For the text-containing cell, return its midpoint in (x, y) coordinate format. 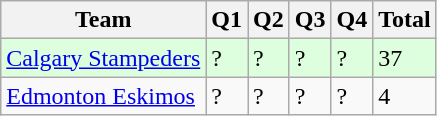
Q3 (310, 20)
Q4 (352, 20)
Q2 (269, 20)
Q1 (227, 20)
4 (405, 96)
Edmonton Eskimos (104, 96)
37 (405, 58)
Calgary Stampeders (104, 58)
Team (104, 20)
Total (405, 20)
